Pinpoint the cell where the given text exists, returning its [X, Y] midpoint coordinate. 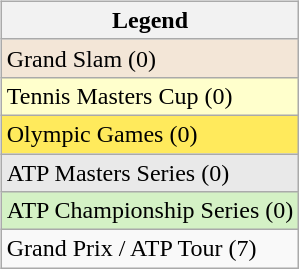
ATP Masters Series (0) [150, 173]
Grand Slam (0) [150, 58]
Legend [150, 20]
Olympic Games (0) [150, 134]
Grand Prix / ATP Tour (7) [150, 249]
Tennis Masters Cup (0) [150, 96]
ATP Championship Series (0) [150, 211]
